Return the (x, y) coordinate for the center point of the cell that contains the specified text.  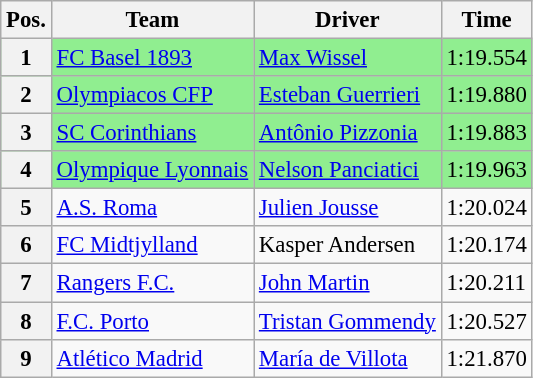
John Martin (348, 283)
Esteban Guerrieri (348, 95)
Driver (348, 20)
6 (26, 245)
A.S. Roma (152, 208)
Time (486, 20)
Tristan Gommendy (348, 321)
FC Basel 1893 (152, 58)
1:21.870 (486, 358)
1:20.174 (486, 245)
Team (152, 20)
Antônio Pizzonia (348, 133)
SC Corinthians (152, 133)
Max Wissel (348, 58)
7 (26, 283)
1:20.024 (486, 208)
FC Midtjylland (152, 245)
Olympiacos CFP (152, 95)
1 (26, 58)
Kasper Andersen (348, 245)
1:19.880 (486, 95)
Rangers F.C. (152, 283)
1:20.527 (486, 321)
1:19.963 (486, 170)
8 (26, 321)
1:19.554 (486, 58)
1:20.211 (486, 283)
F.C. Porto (152, 321)
4 (26, 170)
2 (26, 95)
Julien Jousse (348, 208)
5 (26, 208)
1:19.883 (486, 133)
Atlético Madrid (152, 358)
Nelson Panciatici (348, 170)
Pos. (26, 20)
María de Villota (348, 358)
Olympique Lyonnais (152, 170)
3 (26, 133)
9 (26, 358)
